Return the [X, Y] coordinate for the center point of the cell that contains the specified text.  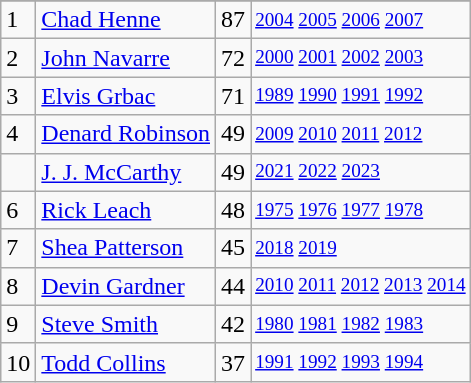
Steve Smith [126, 324]
2021 2022 2023 [361, 172]
1 [18, 20]
44 [234, 286]
8 [18, 286]
1980 1981 1982 1983 [361, 324]
Denard Robinson [126, 134]
72 [234, 58]
4 [18, 134]
Elvis Grbac [126, 96]
Shea Patterson [126, 248]
Todd Collins [126, 362]
J. J. McCarthy [126, 172]
2 [18, 58]
42 [234, 324]
45 [234, 248]
6 [18, 210]
2009 2010 2011 2012 [361, 134]
1989 1990 1991 1992 [361, 96]
1975 1976 1977 1978 [361, 210]
87 [234, 20]
Rick Leach [126, 210]
48 [234, 210]
2004 2005 2006 2007 [361, 20]
2000 2001 2002 2003 [361, 58]
2010 2011 2012 2013 2014 [361, 286]
9 [18, 324]
3 [18, 96]
Chad Henne [126, 20]
1991 1992 1993 1994 [361, 362]
2018 2019 [361, 248]
10 [18, 362]
7 [18, 248]
37 [234, 362]
Devin Gardner [126, 286]
71 [234, 96]
John Navarre [126, 58]
